Return the [X, Y] coordinate for the center point of the cell that contains the specified text.  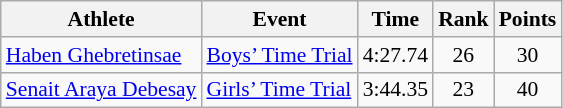
Time [396, 19]
23 [464, 90]
40 [528, 90]
Event [279, 19]
26 [464, 55]
4:27.74 [396, 55]
Points [528, 19]
Haben Ghebretinsae [102, 55]
Girls’ Time Trial [279, 90]
Athlete [102, 19]
Rank [464, 19]
30 [528, 55]
Senait Araya Debesay [102, 90]
Boys’ Time Trial [279, 55]
3:44.35 [396, 90]
